Determine the (x, y) coordinate at the center of the cell enclosing the given text.  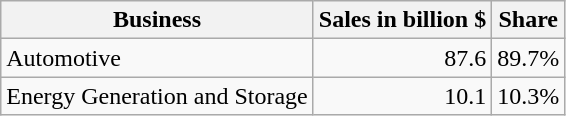
Automotive (158, 58)
Sales in billion $ (402, 20)
87.6 (402, 58)
Share (528, 20)
Energy Generation and Storage (158, 96)
Business (158, 20)
89.7% (528, 58)
10.1 (402, 96)
10.3% (528, 96)
